Extract the (x, y) coordinate from the center of the cell holding the provided text.  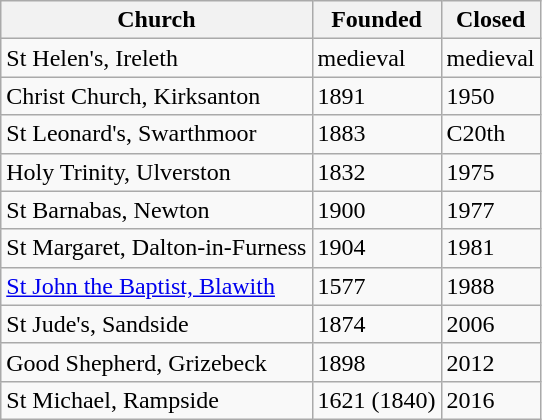
1898 (376, 362)
1981 (490, 248)
1904 (376, 248)
St Margaret, Dalton-in-Furness (156, 248)
1832 (376, 172)
St Jude's, Sandside (156, 324)
1891 (376, 96)
Holy Trinity, Ulverston (156, 172)
Good Shepherd, Grizebeck (156, 362)
Church (156, 20)
St Leonard's, Swarthmoor (156, 134)
1988 (490, 286)
St John the Baptist, Blawith (156, 286)
2006 (490, 324)
1977 (490, 210)
1874 (376, 324)
Founded (376, 20)
2012 (490, 362)
1950 (490, 96)
1883 (376, 134)
St Helen's, Ireleth (156, 58)
1900 (376, 210)
C20th (490, 134)
St Barnabas, Newton (156, 210)
1621 (1840) (376, 400)
2016 (490, 400)
St Michael, Rampside (156, 400)
Christ Church, Kirksanton (156, 96)
1975 (490, 172)
Closed (490, 20)
1577 (376, 286)
